Provide the (X, Y) coordinate of the cell's center where the given text is located.  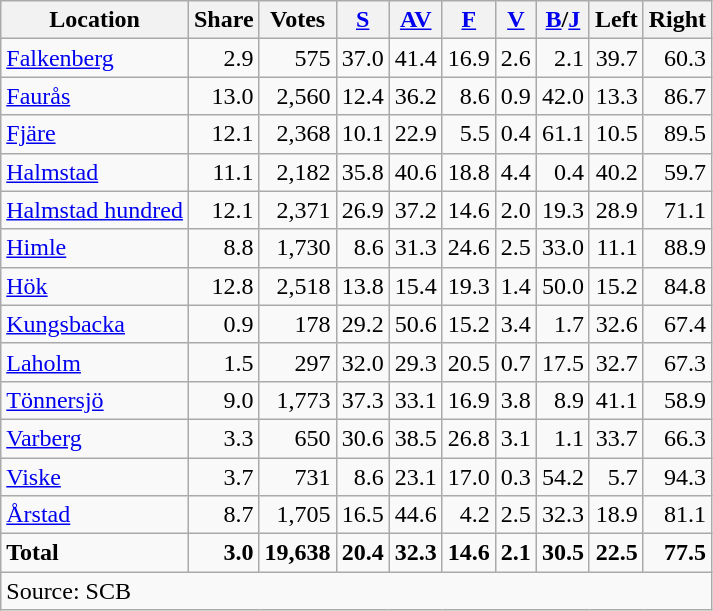
28.9 (616, 210)
30.5 (562, 553)
2,368 (298, 134)
Fjäre (95, 134)
32.6 (616, 324)
15.4 (416, 286)
178 (298, 324)
86.7 (677, 96)
20.5 (468, 362)
67.4 (677, 324)
1.1 (562, 438)
10.1 (362, 134)
4.4 (516, 172)
Tönnersjö (95, 400)
2.0 (516, 210)
1.5 (224, 362)
71.1 (677, 210)
32.0 (362, 362)
Himle (95, 248)
29.3 (416, 362)
16.5 (362, 515)
10.5 (616, 134)
26.8 (468, 438)
4.2 (468, 515)
81.1 (677, 515)
2.9 (224, 58)
29.2 (362, 324)
2,182 (298, 172)
731 (298, 477)
50.0 (562, 286)
94.3 (677, 477)
60.3 (677, 58)
Hök (95, 286)
1,773 (298, 400)
31.3 (416, 248)
50.6 (416, 324)
13.3 (616, 96)
0.7 (516, 362)
18.8 (468, 172)
5.5 (468, 134)
2,371 (298, 210)
40.2 (616, 172)
Source: SCB (356, 591)
33.1 (416, 400)
B/J (562, 20)
30.6 (362, 438)
13.0 (224, 96)
2.6 (516, 58)
650 (298, 438)
12.4 (362, 96)
Share (224, 20)
33.0 (562, 248)
41.4 (416, 58)
3.0 (224, 553)
17.0 (468, 477)
Årstad (95, 515)
Right (677, 20)
Varberg (95, 438)
58.9 (677, 400)
18.9 (616, 515)
575 (298, 58)
41.1 (616, 400)
3.1 (516, 438)
37.0 (362, 58)
54.2 (562, 477)
Viske (95, 477)
13.8 (362, 286)
V (516, 20)
Location (95, 20)
61.1 (562, 134)
40.6 (416, 172)
84.8 (677, 286)
1.4 (516, 286)
5.7 (616, 477)
8.8 (224, 248)
Laholm (95, 362)
37.3 (362, 400)
32.7 (616, 362)
S (362, 20)
2,560 (298, 96)
8.9 (562, 400)
Total (95, 553)
37.2 (416, 210)
1,730 (298, 248)
Left (616, 20)
9.0 (224, 400)
39.7 (616, 58)
35.8 (362, 172)
19,638 (298, 553)
8.7 (224, 515)
Halmstad (95, 172)
Votes (298, 20)
3.3 (224, 438)
Kungsbacka (95, 324)
AV (416, 20)
59.7 (677, 172)
20.4 (362, 553)
22.5 (616, 553)
F (468, 20)
3.7 (224, 477)
89.5 (677, 134)
Falkenberg (95, 58)
88.9 (677, 248)
38.5 (416, 438)
17.5 (562, 362)
1,705 (298, 515)
22.9 (416, 134)
24.6 (468, 248)
44.6 (416, 515)
33.7 (616, 438)
42.0 (562, 96)
67.3 (677, 362)
36.2 (416, 96)
26.9 (362, 210)
1.7 (562, 324)
297 (298, 362)
Halmstad hundred (95, 210)
Faurås (95, 96)
3.4 (516, 324)
3.8 (516, 400)
66.3 (677, 438)
77.5 (677, 553)
12.8 (224, 286)
2,518 (298, 286)
23.1 (416, 477)
0.3 (516, 477)
